Scan for the cell matching the given text and deliver its (x, y) coordinate at center. 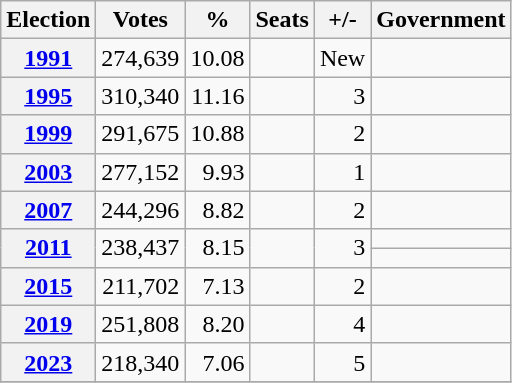
11.16 (218, 96)
2007 (48, 210)
7.13 (218, 286)
211,702 (140, 286)
Votes (140, 20)
277,152 (140, 172)
1 (342, 172)
10.88 (218, 134)
New (342, 58)
9.93 (218, 172)
238,437 (140, 248)
Election (48, 20)
1991 (48, 58)
2023 (48, 362)
1999 (48, 134)
8.15 (218, 248)
310,340 (140, 96)
+/- (342, 20)
2015 (48, 286)
Government (441, 20)
4 (342, 324)
2019 (48, 324)
8.82 (218, 210)
218,340 (140, 362)
274,639 (140, 58)
7.06 (218, 362)
244,296 (140, 210)
8.20 (218, 324)
291,675 (140, 134)
2003 (48, 172)
Seats (282, 20)
10.08 (218, 58)
2011 (48, 248)
1995 (48, 96)
% (218, 20)
251,808 (140, 324)
5 (342, 362)
